Return the [X, Y] coordinate for the center point of the cell that contains the specified text.  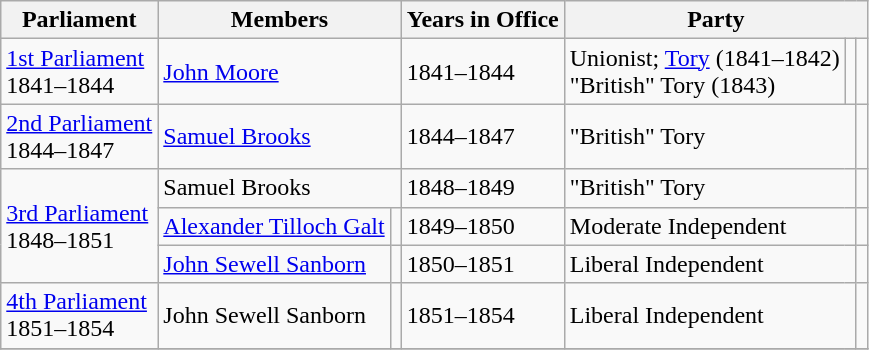
3rd Parliament 1848–1851 [80, 226]
Years in Office [482, 20]
1851–1854 [482, 316]
1844–1847 [482, 136]
1849–1850 [482, 226]
Unionist; Tory (1841–1842) "British" Tory (1843) [704, 72]
2nd Parliament 1844–1847 [80, 136]
Party [716, 20]
1850–1851 [482, 264]
4th Parliament 1851–1854 [80, 316]
John Moore [280, 72]
Moderate Independent [710, 226]
Alexander Tilloch Galt [274, 226]
Parliament [80, 20]
1841–1844 [482, 72]
1848–1849 [482, 188]
1st Parliament1841–1844 [80, 72]
Members [280, 20]
